From the cell containing the given text, extract its center point as [x, y] coordinate. 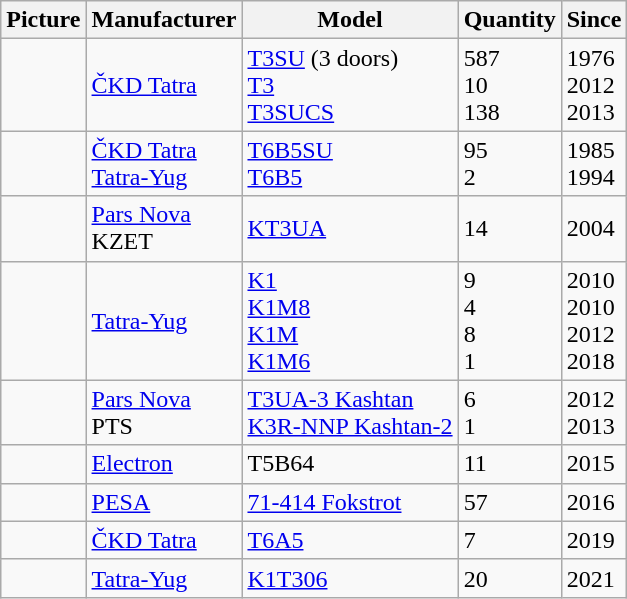
2010201020122018 [594, 320]
2021 [594, 578]
197620122013 [594, 85]
Model [350, 20]
Quantity [510, 20]
PESA [164, 502]
61 [510, 412]
58710138 [510, 85]
T6B5SUT6B5 [350, 164]
K1K1M8K1MK1M6 [350, 320]
Since [594, 20]
Picture [44, 20]
2015 [594, 464]
T3SU (3 doors)T3T3SUCS [350, 85]
57 [510, 502]
2004 [594, 228]
2016 [594, 502]
7 [510, 540]
9481 [510, 320]
20 [510, 578]
71-414 Fokstrot [350, 502]
2019 [594, 540]
19851994 [594, 164]
20122013 [594, 412]
Electron [164, 464]
Manufacturer [164, 20]
KT3UA [350, 228]
14 [510, 228]
11 [510, 464]
T3UA-3 KashtanK3R-NNP Kashtan-2 [350, 412]
ČKD Tatra Tatra-Yug [164, 164]
T5B64 [350, 464]
T6A5 [350, 540]
Pars Nova PTS [164, 412]
952 [510, 164]
Pars Nova KZET [164, 228]
K1T306 [350, 578]
